Find where the given text appears and provide that cell's center as [x, y] coordinate. 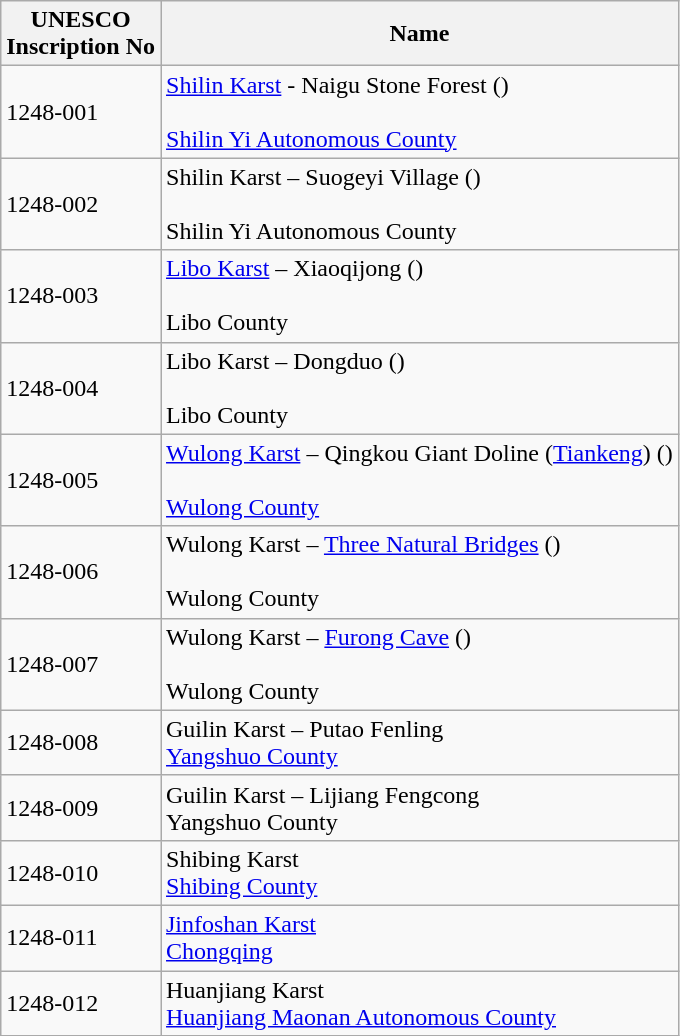
1248-004 [81, 388]
Name [419, 34]
Jinfoshan KarstChongqing [419, 938]
1248-009 [81, 808]
Libo Karst – Xiaoqijong ()Libo County [419, 296]
1248-008 [81, 742]
UNESCOInscription No [81, 34]
1248-003 [81, 296]
Wulong Karst – Three Natural Bridges ()Wulong County [419, 572]
1248-010 [81, 872]
Wulong Karst – Furong Cave ()Wulong County [419, 664]
Wulong Karst – Qingkou Giant Doline (Tiankeng) ()Wulong County [419, 480]
Huanjiang KarstHuanjiang Maonan Autonomous County [419, 1002]
1248-006 [81, 572]
Libo Karst – Dongduo ()Libo County [419, 388]
Shibing KarstShibing County [419, 872]
Guilin Karst – Lijiang FengcongYangshuo County [419, 808]
Guilin Karst – Putao FenlingYangshuo County [419, 742]
1248-005 [81, 480]
Shilin Karst - Naigu Stone Forest ()Shilin Yi Autonomous County [419, 112]
1248-002 [81, 204]
1248-011 [81, 938]
Shilin Karst – Suogeyi Village ()Shilin Yi Autonomous County [419, 204]
1248-012 [81, 1002]
1248-001 [81, 112]
1248-007 [81, 664]
